From the cell containing the given text, extract its center point as [x, y] coordinate. 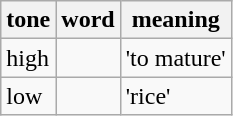
tone [28, 20]
'rice' [176, 96]
high [28, 58]
meaning [176, 20]
'to mature' [176, 58]
word [88, 20]
low [28, 96]
